Output the [x, y] coordinate of the center of the cell containing the given text.  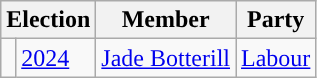
Member [166, 20]
2024 [56, 58]
Party [276, 20]
Jade Botterill [166, 58]
Election [48, 20]
Labour [276, 58]
